Provide the [X, Y] coordinate of the cell's center where the given text is located.  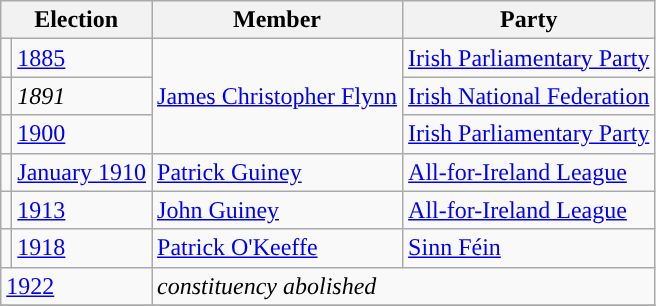
1918 [82, 248]
Patrick Guiney [278, 172]
Party [529, 20]
1922 [76, 286]
1900 [82, 134]
January 1910 [82, 172]
1885 [82, 58]
1891 [82, 96]
Sinn Féin [529, 248]
James Christopher Flynn [278, 96]
Irish National Federation [529, 96]
constituency abolished [404, 286]
Election [76, 20]
Member [278, 20]
Patrick O'Keeffe [278, 248]
1913 [82, 210]
John Guiney [278, 210]
